Locate the cell with the specified text and output its [X, Y] center coordinate. 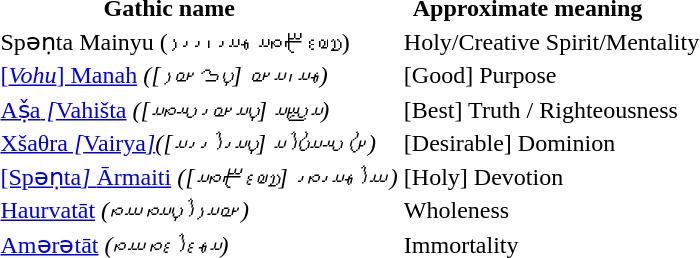
Wholeness [551, 211]
[Desirable] Dominion [551, 143]
[Good] Purpose [551, 75]
[Holy] Devotion [551, 177]
Holy/Creative Spirit/Mentality [551, 42]
[Best] Truth / Righteousness [551, 110]
